Search for the cell housing the specified text and yield its [x, y] center coordinate. 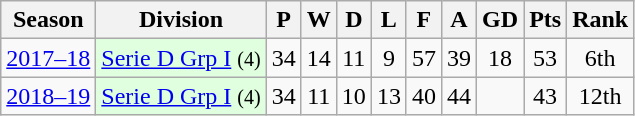
P [284, 20]
44 [458, 96]
10 [354, 96]
W [318, 20]
12th [600, 96]
13 [388, 96]
14 [318, 58]
Pts [546, 20]
39 [458, 58]
2018–19 [48, 96]
F [424, 20]
L [388, 20]
GD [500, 20]
2017–18 [48, 58]
53 [546, 58]
Rank [600, 20]
D [354, 20]
40 [424, 96]
6th [600, 58]
18 [500, 58]
A [458, 20]
Season [48, 20]
Division [181, 20]
57 [424, 58]
9 [388, 58]
43 [546, 96]
